From the cell containing the given text, extract its center point as (x, y) coordinate. 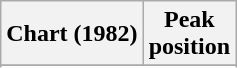
Peakposition (189, 34)
Chart (1982) (72, 34)
